Scan for the cell matching the given text and deliver its [X, Y] coordinate at center. 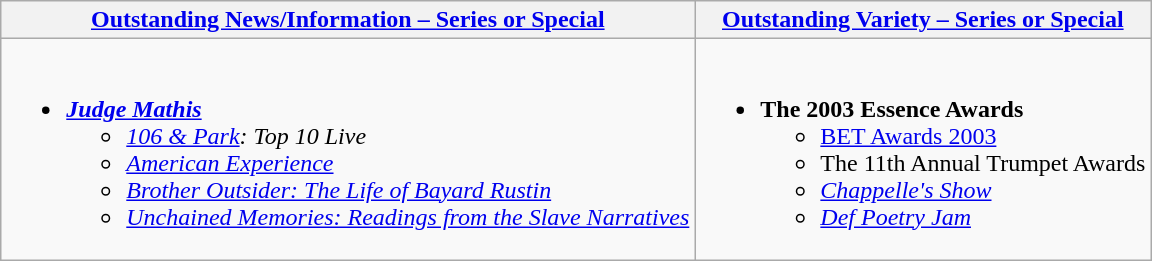
Outstanding Variety – Series or Special [923, 20]
The 2003 Essence AwardsBET Awards 2003The 11th Annual Trumpet AwardsChappelle's ShowDef Poetry Jam [923, 150]
Outstanding News/Information – Series or Special [348, 20]
